Return (X, Y) of the center of cell containing provided text 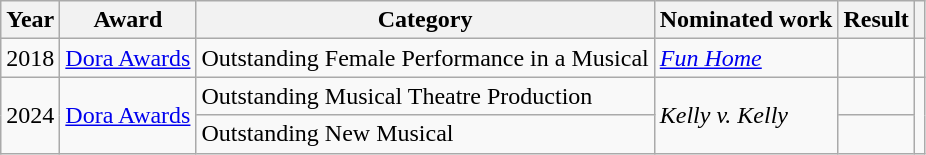
Category (425, 20)
Result (876, 20)
2024 (30, 115)
Nominated work (746, 20)
Outstanding New Musical (425, 134)
Award (128, 20)
Year (30, 20)
Outstanding Female Performance in a Musical (425, 58)
2018 (30, 58)
Outstanding Musical Theatre Production (425, 96)
Kelly v. Kelly (746, 115)
Fun Home (746, 58)
